For the text-containing cell, return its midpoint in [X, Y] coordinate format. 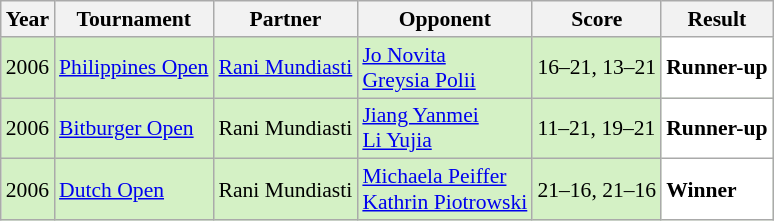
Bitburger Open [134, 128]
Partner [285, 19]
Jo Novita Greysia Polii [444, 68]
Tournament [134, 19]
16–21, 13–21 [596, 68]
11–21, 19–21 [596, 128]
Michaela Peiffer Kathrin Piotrowski [444, 190]
Score [596, 19]
Jiang Yanmei Li Yujia [444, 128]
Opponent [444, 19]
Year [28, 19]
21–16, 21–16 [596, 190]
Winner [716, 190]
Dutch Open [134, 190]
Philippines Open [134, 68]
Result [716, 19]
